Return the [X, Y] coordinate for the center point of the cell that contains the specified text.  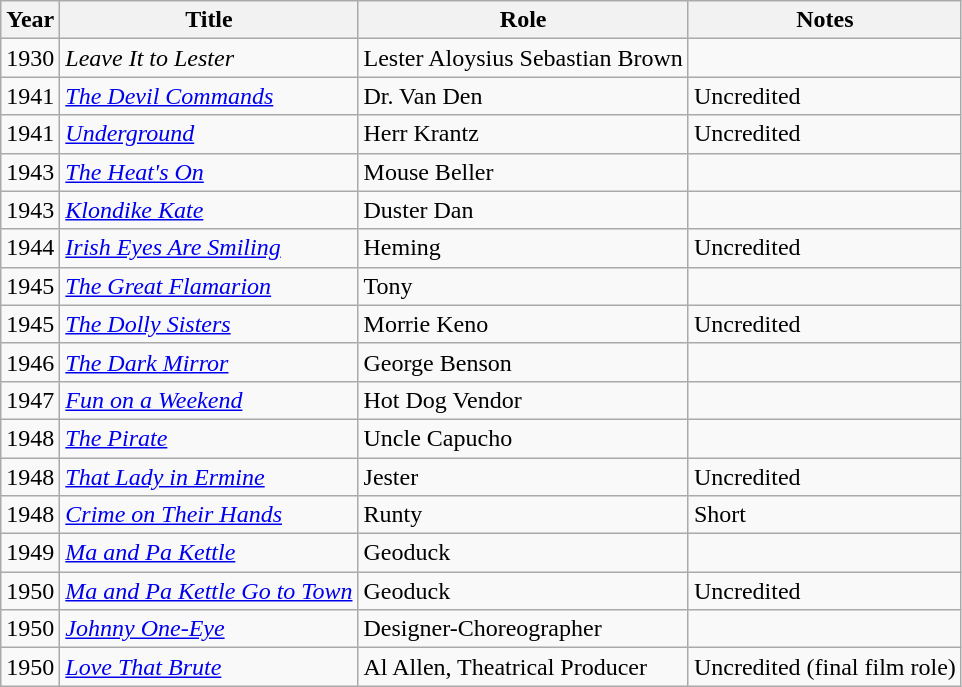
Tony [523, 286]
Notes [824, 20]
Hot Dog Vendor [523, 400]
1944 [30, 248]
Title [209, 20]
George Benson [523, 362]
Lester Aloysius Sebastian Brown [523, 58]
The Great Flamarion [209, 286]
Morrie Keno [523, 324]
Herr Krantz [523, 134]
Johnny One-Eye [209, 629]
Ma and Pa Kettle Go to Town [209, 591]
Jester [523, 477]
Heming [523, 248]
Ma and Pa Kettle [209, 553]
The Devil Commands [209, 96]
1930 [30, 58]
The Pirate [209, 438]
Crime on Their Hands [209, 515]
Leave It to Lester [209, 58]
1947 [30, 400]
Dr. Van Den [523, 96]
Irish Eyes Are Smiling [209, 248]
Mouse Beller [523, 172]
The Dolly Sisters [209, 324]
Al Allen, Theatrical Producer [523, 667]
Runty [523, 515]
The Dark Mirror [209, 362]
Duster Dan [523, 210]
Underground [209, 134]
Love That Brute [209, 667]
Role [523, 20]
That Lady in Ermine [209, 477]
Year [30, 20]
1949 [30, 553]
The Heat's On [209, 172]
Klondike Kate [209, 210]
Fun on a Weekend [209, 400]
Uncle Capucho [523, 438]
Uncredited (final film role) [824, 667]
Short [824, 515]
1946 [30, 362]
Designer-Choreographer [523, 629]
